Extract the (x, y) coordinate from the center of the cell holding the provided text.  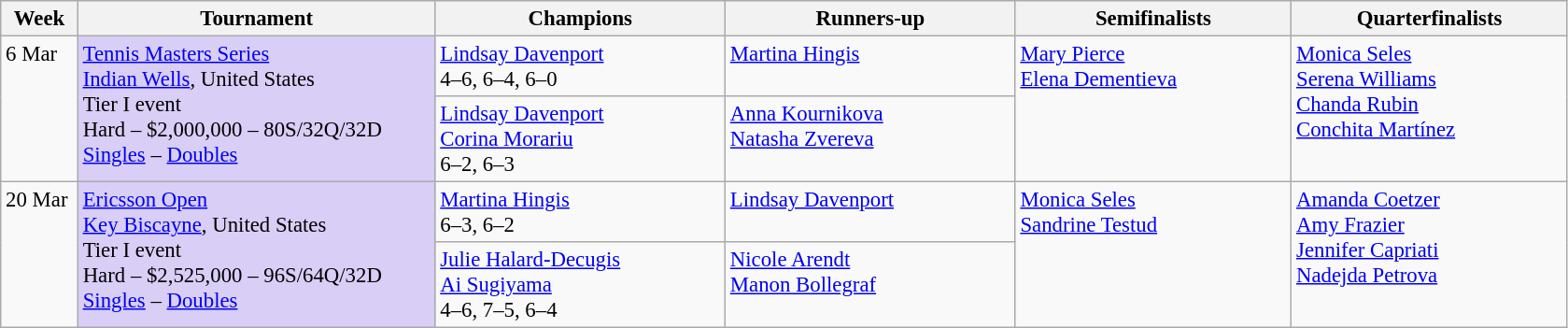
Semifinalists (1153, 19)
Week (39, 19)
Ericsson Open Key Biscayne, United States Tier I event Hard – $2,525,000 – 96S/64Q/32DSingles – Doubles (256, 255)
6 Mar (39, 109)
Nicole Arendt Manon Bollegraf (870, 285)
Anna Kournikova Natasha Zvereva (870, 139)
Mary Pierce Elena Dementieva (1153, 109)
Runners-up (870, 19)
Tournament (256, 19)
Martina Hingis 6–3, 6–2 (581, 213)
Champions (581, 19)
Lindsay Davenport (870, 213)
Monica Seles Serena Williams Chanda Rubin Conchita Martínez (1430, 109)
Monica Seles Sandrine Testud (1153, 255)
Lindsay Davenport Corina Morariu6–2, 6–3 (581, 139)
Martina Hingis (870, 67)
Quarterfinalists (1430, 19)
Tennis Masters Series Indian Wells, United States Tier I event Hard – $2,000,000 – 80S/32Q/32D Singles – Doubles (256, 109)
Amanda Coetzer Amy Frazier Jennifer Capriati Nadejda Petrova (1430, 255)
Lindsay Davenport 4–6, 6–4, 6–0 (581, 67)
Julie Halard-Decugis Ai Sugiyama4–6, 7–5, 6–4 (581, 285)
20 Mar (39, 255)
